Return the [X, Y] coordinate for the center point of the cell that contains the specified text.  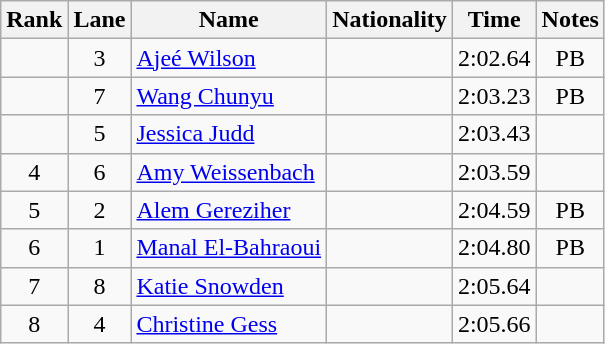
Rank [34, 20]
2:03.59 [494, 172]
2:04.59 [494, 210]
Notes [570, 20]
1 [100, 248]
Name [229, 20]
Wang Chunyu [229, 96]
Time [494, 20]
Christine Gess [229, 324]
2:03.23 [494, 96]
Amy Weissenbach [229, 172]
2 [100, 210]
3 [100, 58]
Katie Snowden [229, 286]
2:03.43 [494, 134]
2:05.66 [494, 324]
2:04.80 [494, 248]
Ajeé Wilson [229, 58]
2:02.64 [494, 58]
Jessica Judd [229, 134]
2:05.64 [494, 286]
Manal El-Bahraoui [229, 248]
Nationality [390, 20]
Alem Gereziher [229, 210]
Lane [100, 20]
